Search for the cell housing the specified text and yield its [X, Y] center coordinate. 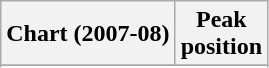
Chart (2007-08) [88, 34]
Peakposition [221, 34]
